Scan for the cell matching the given text and deliver its [x, y] coordinate at center. 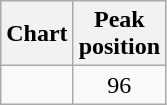
96 [119, 85]
Chart [37, 34]
Peakposition [119, 34]
